Output the (X, Y) coordinate of the center of the cell containing the given text.  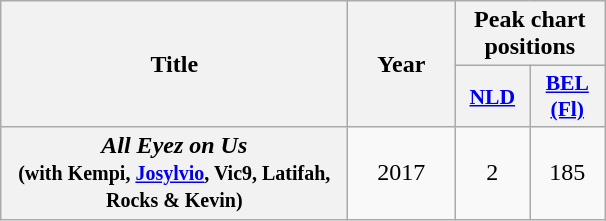
All Eyez on Us(with Kempi, Josylvio, Vic9, Latifah, Rocks & Kevin) (174, 173)
2 (492, 173)
BEL(Fl) (568, 96)
Peak chart positions (530, 34)
Year (402, 64)
Title (174, 64)
185 (568, 173)
2017 (402, 173)
NLD (492, 96)
